Return (x, y) of the center of cell containing provided text 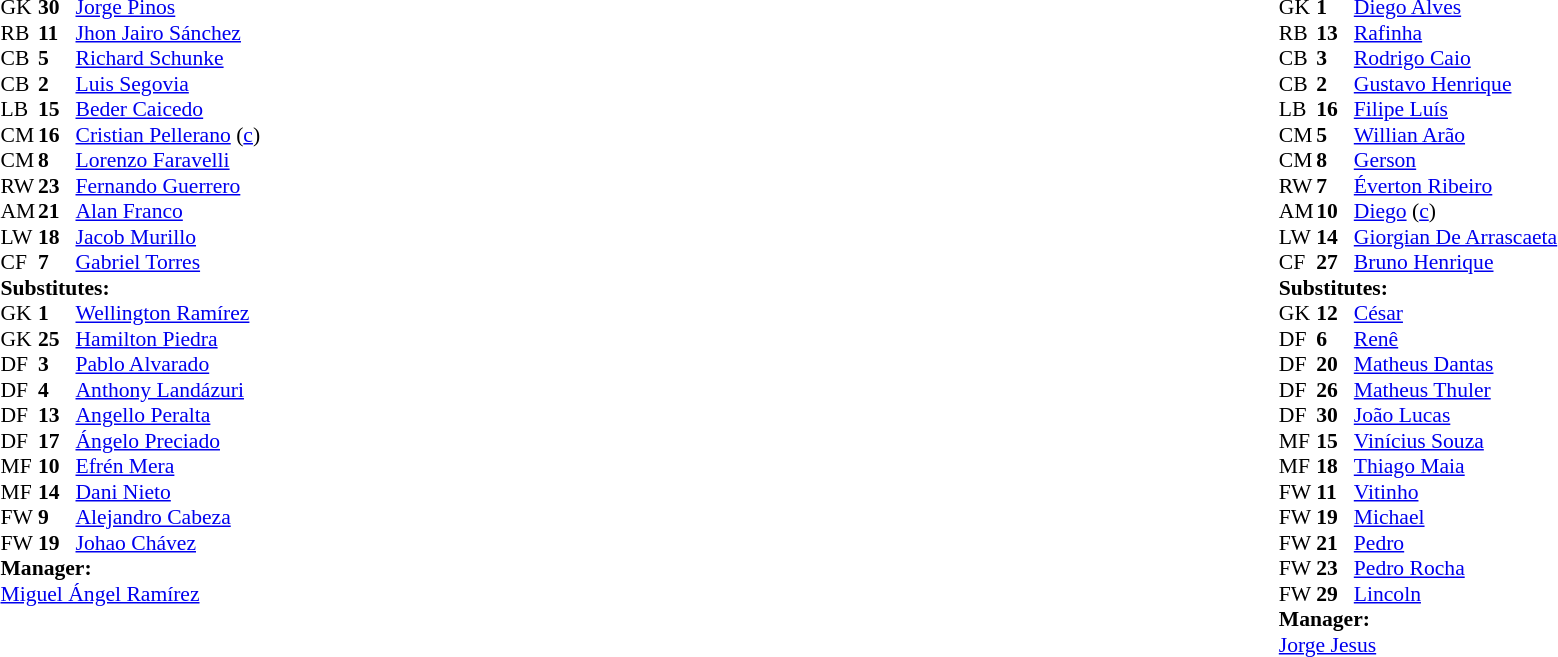
Gerson (1456, 161)
Richard Schunke (168, 59)
Willian Arão (1456, 135)
4 (57, 390)
Jacob Murillo (168, 237)
Pedro Rocha (1456, 569)
César (1456, 313)
Hamilton Piedra (168, 339)
Pablo Alvarado (168, 365)
26 (1335, 390)
Beder Caicedo (168, 109)
6 (1335, 339)
30 (1335, 415)
Alan Franco (168, 211)
29 (1335, 594)
Efrén Mera (168, 467)
Fernando Guerrero (168, 186)
Matheus Thuler (1456, 390)
Cristian Pellerano (c) (168, 135)
Pedro (1456, 543)
Thiago Maia (1456, 467)
Jhon Jairo Sánchez (168, 33)
Éverton Ribeiro (1456, 186)
João Lucas (1456, 415)
1 (57, 313)
Anthony Landázuri (168, 390)
Luis Segovia (168, 84)
Diego (c) (1456, 211)
Dani Nieto (168, 492)
12 (1335, 313)
Rafinha (1456, 33)
17 (57, 441)
Gustavo Henrique (1456, 84)
Gabriel Torres (168, 263)
Ángelo Preciado (168, 441)
Michael (1456, 517)
Wellington Ramírez (168, 313)
Alejandro Cabeza (168, 517)
Angello Peralta (168, 415)
25 (57, 339)
Matheus Dantas (1456, 365)
Lincoln (1456, 594)
Renê (1456, 339)
Bruno Henrique (1456, 263)
9 (57, 517)
Filipe Luís (1456, 109)
20 (1335, 365)
Miguel Ángel Ramírez (130, 594)
Rodrigo Caio (1456, 59)
Lorenzo Faravelli (168, 161)
Vinícius Souza (1456, 441)
Vitinho (1456, 492)
27 (1335, 263)
Johao Chávez (168, 543)
Giorgian De Arrascaeta (1456, 237)
